For the text-containing cell, return its midpoint in [X, Y] coordinate format. 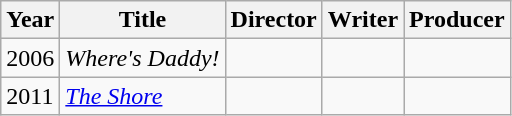
Writer [362, 20]
Title [142, 20]
Year [30, 20]
The Shore [142, 96]
2006 [30, 58]
Director [274, 20]
Where's Daddy! [142, 58]
Producer [458, 20]
2011 [30, 96]
